Pinpoint the cell where the given text exists, returning its [x, y] midpoint coordinate. 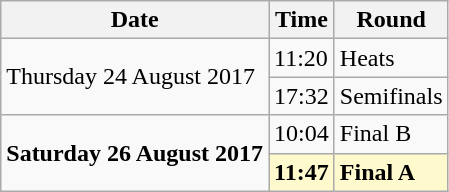
Time [302, 20]
Final A [391, 172]
Date [135, 20]
Final B [391, 134]
11:20 [302, 58]
11:47 [302, 172]
17:32 [302, 96]
Heats [391, 58]
Saturday 26 August 2017 [135, 153]
Round [391, 20]
10:04 [302, 134]
Semifinals [391, 96]
Thursday 24 August 2017 [135, 77]
